Pinpoint the cell where the given text exists, returning its (x, y) midpoint coordinate. 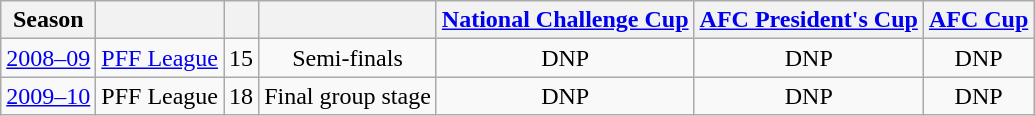
Season (48, 20)
AFC Cup (978, 20)
2009–10 (48, 96)
Final group stage (348, 96)
15 (242, 58)
Semi-finals (348, 58)
18 (242, 96)
2008–09 (48, 58)
AFC President's Cup (808, 20)
National Challenge Cup (565, 20)
